Detect which cell encompasses the target text, then output its (x, y) center coordinate. 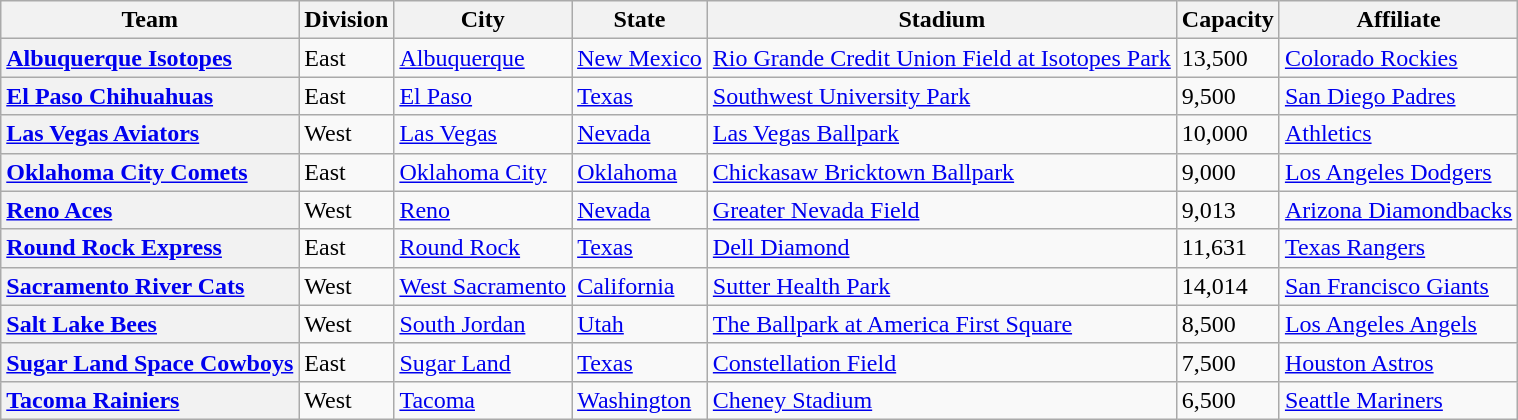
Chickasaw Bricktown Ballpark (942, 172)
Utah (640, 324)
Round Rock Express (150, 248)
Albuquerque Isotopes (150, 58)
New Mexico (640, 58)
Tacoma (483, 400)
Dell Diamond (942, 248)
9,500 (1228, 96)
Division (346, 20)
Rio Grande Credit Union Field at Isotopes Park (942, 58)
8,500 (1228, 324)
Los Angeles Angels (1398, 324)
Reno Aces (150, 210)
City (483, 20)
Sugar Land Space Cowboys (150, 362)
Reno (483, 210)
Oklahoma (640, 172)
Capacity (1228, 20)
Seattle Mariners (1398, 400)
Sutter Health Park (942, 286)
13,500 (1228, 58)
Stadium (942, 20)
7,500 (1228, 362)
Las Vegas Ballpark (942, 134)
San Francisco Giants (1398, 286)
Salt Lake Bees (150, 324)
Oklahoma City Comets (150, 172)
South Jordan (483, 324)
The Ballpark at America First Square (942, 324)
Southwest University Park (942, 96)
State (640, 20)
Washington (640, 400)
California (640, 286)
Arizona Diamondbacks (1398, 210)
San Diego Padres (1398, 96)
Sugar Land (483, 362)
Houston Astros (1398, 362)
Las Vegas (483, 134)
Round Rock (483, 248)
Oklahoma City (483, 172)
6,500 (1228, 400)
El Paso (483, 96)
Tacoma Rainiers (150, 400)
Colorado Rockies (1398, 58)
Constellation Field (942, 362)
9,013 (1228, 210)
10,000 (1228, 134)
9,000 (1228, 172)
11,631 (1228, 248)
El Paso Chihuahuas (150, 96)
Las Vegas Aviators (150, 134)
Team (150, 20)
Sacramento River Cats (150, 286)
Albuquerque (483, 58)
14,014 (1228, 286)
Texas Rangers (1398, 248)
Cheney Stadium (942, 400)
Los Angeles Dodgers (1398, 172)
West Sacramento (483, 286)
Greater Nevada Field (942, 210)
Affiliate (1398, 20)
Athletics (1398, 134)
